Return the (x, y) coordinate for the center point of the cell that contains the specified text.  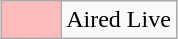
Aired Live (119, 20)
